Identify which cell holds the provided text, then report its [x, y] central coordinate. 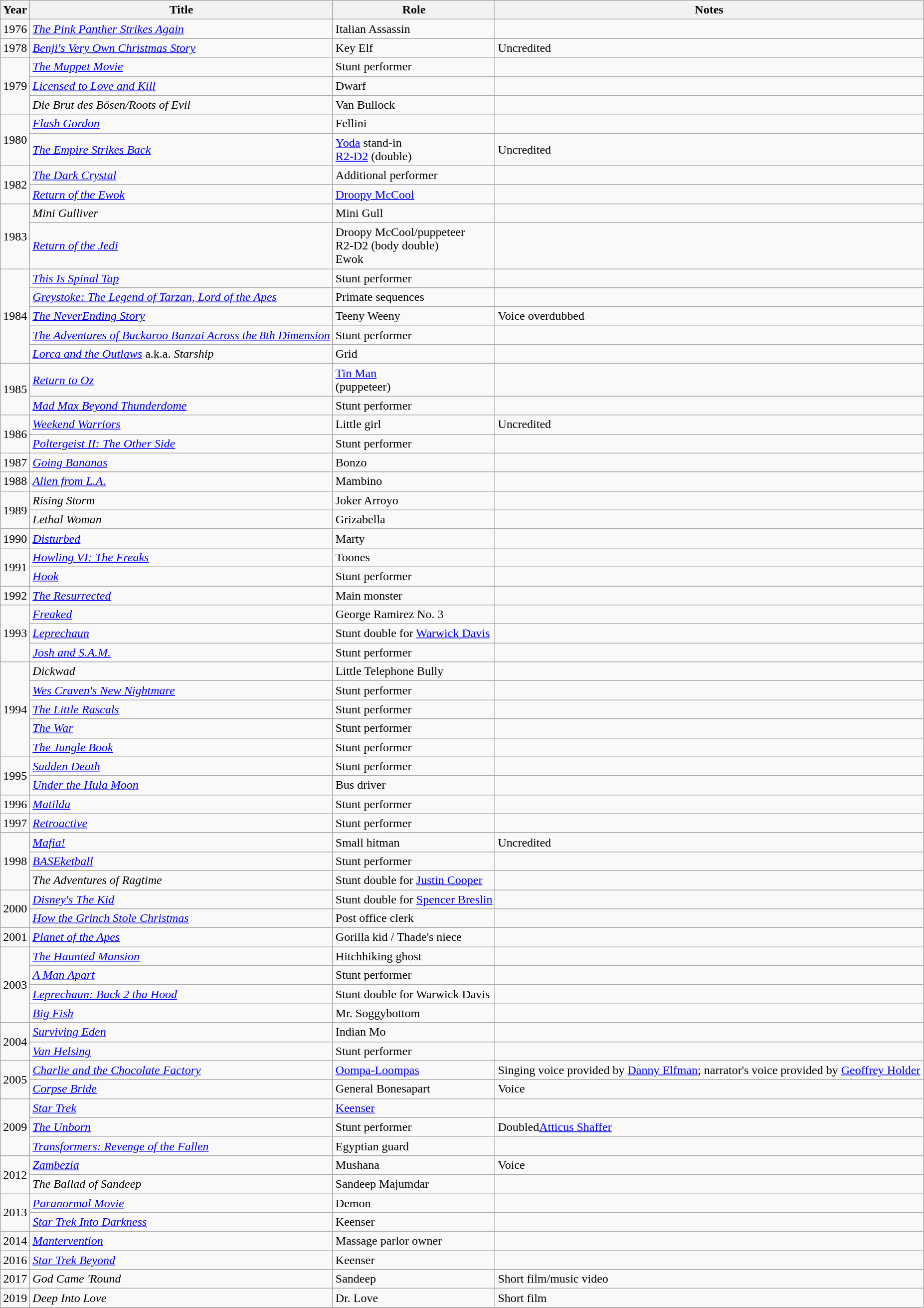
Leprechaun: Back 2 tha Hood [182, 994]
1987 [15, 462]
2009 [15, 1127]
Leprechaun [182, 634]
Mad Max Beyond Thunderdome [182, 406]
Big Fish [182, 1013]
Indian Mo [414, 1032]
Going Bananas [182, 462]
Deep Into Love [182, 1298]
Primate sequences [414, 297]
1990 [15, 538]
The Ballad of Sandeep [182, 1184]
Year [15, 10]
Zambezia [182, 1165]
Marty [414, 538]
The Haunted Mansion [182, 956]
Grid [414, 354]
How the Grinch Stole Christmas [182, 918]
Sudden Death [182, 766]
DoubledAtticus Shaffer [709, 1127]
2014 [15, 1241]
The NeverEnding Story [182, 316]
Title [182, 10]
Van Helsing [182, 1051]
Additional performer [414, 175]
Notes [709, 10]
Grizabella [414, 519]
Die Brut des Bösen/Roots of Evil [182, 105]
Mantervention [182, 1241]
1993 [15, 634]
Italian Assassin [414, 29]
Fellini [414, 124]
Hitchhiking ghost [414, 956]
2012 [15, 1174]
Charlie and the Chocolate Factory [182, 1070]
2016 [15, 1260]
Freaked [182, 615]
Poltergeist II: The Other Side [182, 443]
Little Telephone Bully [414, 671]
The Resurrected [182, 595]
Retroactive [182, 823]
2017 [15, 1279]
1994 [15, 709]
Mini Gull [414, 213]
Van Bullock [414, 105]
Mushana [414, 1165]
Oompa-Loompas [414, 1070]
Teeny Weeny [414, 316]
Sandeep [414, 1279]
Josh and S.A.M. [182, 653]
2003 [15, 985]
1978 [15, 48]
Dr. Love [414, 1298]
Stunt double for Justin Cooper [414, 880]
Greystoke: The Legend of Tarzan, Lord of the Apes [182, 297]
Role [414, 10]
1996 [15, 804]
General Bonesapart [414, 1089]
Mini Gulliver [182, 213]
1980 [15, 140]
Dwarf [414, 86]
1985 [15, 389]
Key Elf [414, 48]
Yoda stand-in R2-D2 (double) [414, 150]
Flash Gordon [182, 124]
The Muppet Movie [182, 67]
The Dark Crystal [182, 175]
Mafia! [182, 842]
Return of the Jedi [182, 245]
Wes Craven's New Nightmare [182, 690]
Hook [182, 576]
Droopy McCool [414, 194]
Benji's Very Own Christmas Story [182, 48]
Singing voice provided by Danny Elfman; narrator's voice provided by Geoffrey Holder [709, 1070]
Demon [414, 1203]
Disney's The Kid [182, 899]
1989 [15, 510]
Matilda [182, 804]
Short film [709, 1298]
The Little Rascals [182, 709]
Bus driver [414, 785]
1982 [15, 185]
Alien from L.A. [182, 481]
The Empire Strikes Back [182, 150]
2000 [15, 909]
2013 [15, 1212]
Toones [414, 557]
Voice overdubbed [709, 316]
1991 [15, 567]
The War [182, 728]
Post office clerk [414, 918]
Droopy McCool/puppeteer R2-D2 (body double) Ewok [414, 245]
Star Trek Beyond [182, 1260]
1983 [15, 236]
1998 [15, 861]
Dickwad [182, 671]
2001 [15, 937]
Stunt double for Spencer Breslin [414, 899]
Small hitman [414, 842]
Tin Man(puppeteer) [414, 380]
Joker Arroyo [414, 500]
The Unborn [182, 1127]
Planet of the Apes [182, 937]
Lethal Woman [182, 519]
1995 [15, 776]
Mambino [414, 481]
A Man Apart [182, 975]
Weekend Warriors [182, 425]
Surviving Eden [182, 1032]
BASEketball [182, 861]
1997 [15, 823]
The Pink Panther Strikes Again [182, 29]
Star Trek Into Darkness [182, 1222]
Little girl [414, 425]
1988 [15, 481]
God Came 'Round [182, 1279]
Sandeep Majumdar [414, 1184]
Rising Storm [182, 500]
Corpse Bride [182, 1089]
Return to Oz [182, 380]
The Jungle Book [182, 747]
Transformers: Revenge of the Fallen [182, 1146]
2005 [15, 1080]
Disturbed [182, 538]
George Ramirez No. 3 [414, 615]
Egyptian guard [414, 1146]
Star Trek [182, 1108]
2004 [15, 1042]
The Adventures of Buckaroo Banzai Across the 8th Dimension [182, 335]
Massage parlor owner [414, 1241]
1979 [15, 86]
Short film/music video [709, 1279]
1984 [15, 316]
1992 [15, 595]
2019 [15, 1298]
Under the Hula Moon [182, 785]
Licensed to Love and Kill [182, 86]
Main monster [414, 595]
Mr. Soggybottom [414, 1013]
Bonzo [414, 462]
Howling VI: The Freaks [182, 557]
This Is Spinal Tap [182, 278]
Return of the Ewok [182, 194]
The Adventures of Ragtime [182, 880]
Gorilla kid / Thade's niece [414, 937]
1976 [15, 29]
Paranormal Movie [182, 1203]
Lorca and the Outlaws a.k.a. Starship [182, 354]
1986 [15, 434]
